Extract the [X, Y] coordinate from the center of the cell holding the provided text.  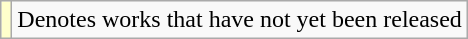
Denotes works that have not yet been released [240, 20]
